Pinpoint the cell where the given text exists, returning its [X, Y] midpoint coordinate. 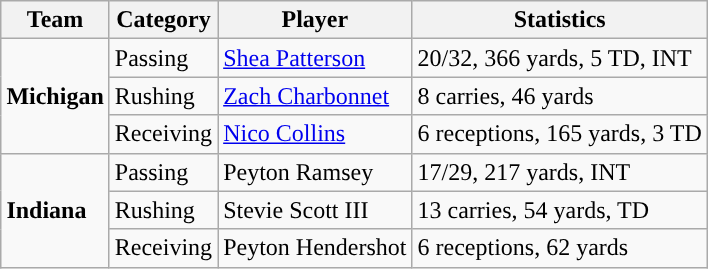
Statistics [560, 20]
Indiana [55, 210]
20/32, 366 yards, 5 TD, INT [560, 58]
17/29, 217 yards, INT [560, 172]
Shea Patterson [315, 58]
Team [55, 20]
Player [315, 20]
Peyton Ramsey [315, 172]
Michigan [55, 96]
13 carries, 54 yards, TD [560, 210]
Nico Collins [315, 134]
8 carries, 46 yards [560, 96]
Peyton Hendershot [315, 248]
Zach Charbonnet [315, 96]
6 receptions, 62 yards [560, 248]
Stevie Scott III [315, 210]
6 receptions, 165 yards, 3 TD [560, 134]
Category [163, 20]
